Identify which cell holds the provided text, then report its [x, y] central coordinate. 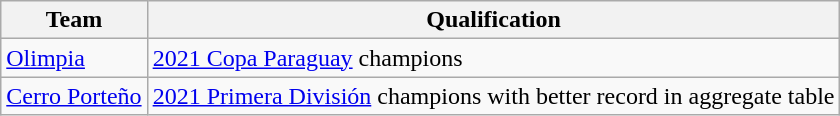
Qualification [494, 20]
Cerro Porteño [74, 96]
Olimpia [74, 58]
2021 Copa Paraguay champions [494, 58]
Team [74, 20]
2021 Primera División champions with better record in aggregate table [494, 96]
